From the cell containing the given text, extract its center point as [X, Y] coordinate. 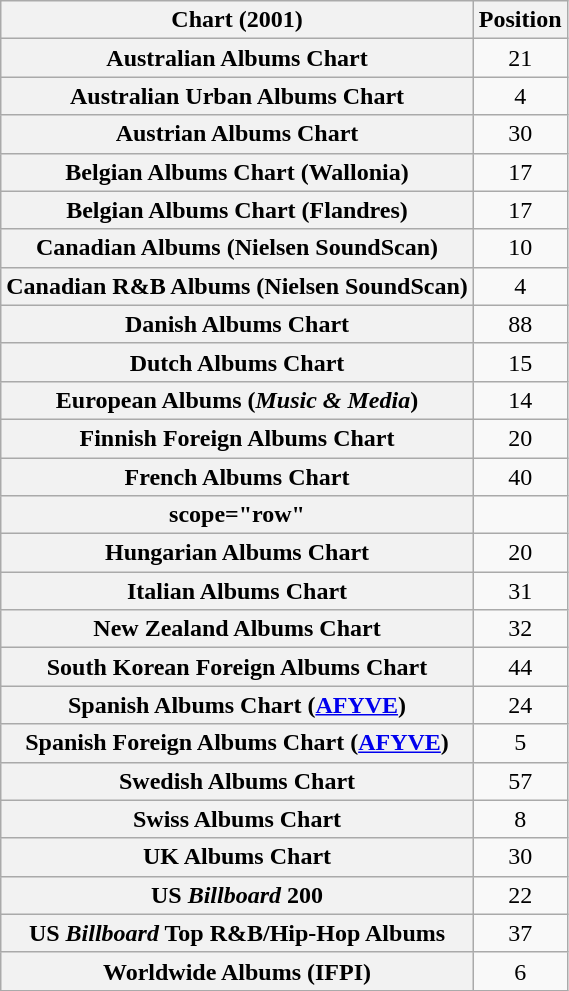
French Albums Chart [238, 477]
6 [520, 971]
Hungarian Albums Chart [238, 553]
Worldwide Albums (IFPI) [238, 971]
scope="row" [238, 515]
Swiss Albums Chart [238, 819]
US Billboard Top R&B/Hip-Hop Albums [238, 933]
40 [520, 477]
5 [520, 743]
European Albums (Music & Media) [238, 400]
Italian Albums Chart [238, 591]
New Zealand Albums Chart [238, 629]
Position [520, 20]
Danish Albums Chart [238, 324]
Belgian Albums Chart (Wallonia) [238, 172]
Swedish Albums Chart [238, 781]
Belgian Albums Chart (Flandres) [238, 210]
57 [520, 781]
Spanish Foreign Albums Chart (AFYVE) [238, 743]
Chart (2001) [238, 20]
South Korean Foreign Albums Chart [238, 667]
44 [520, 667]
Dutch Albums Chart [238, 362]
UK Albums Chart [238, 857]
Canadian Albums (Nielsen SoundScan) [238, 248]
10 [520, 248]
15 [520, 362]
Australian Albums Chart [238, 58]
US Billboard 200 [238, 895]
8 [520, 819]
Canadian R&B Albums (Nielsen SoundScan) [238, 286]
Finnish Foreign Albums Chart [238, 438]
32 [520, 629]
Spanish Albums Chart (AFYVE) [238, 705]
37 [520, 933]
31 [520, 591]
88 [520, 324]
21 [520, 58]
Australian Urban Albums Chart [238, 96]
24 [520, 705]
Austrian Albums Chart [238, 134]
22 [520, 895]
14 [520, 400]
